Output the (X, Y) coordinate of the center of the cell containing the given text.  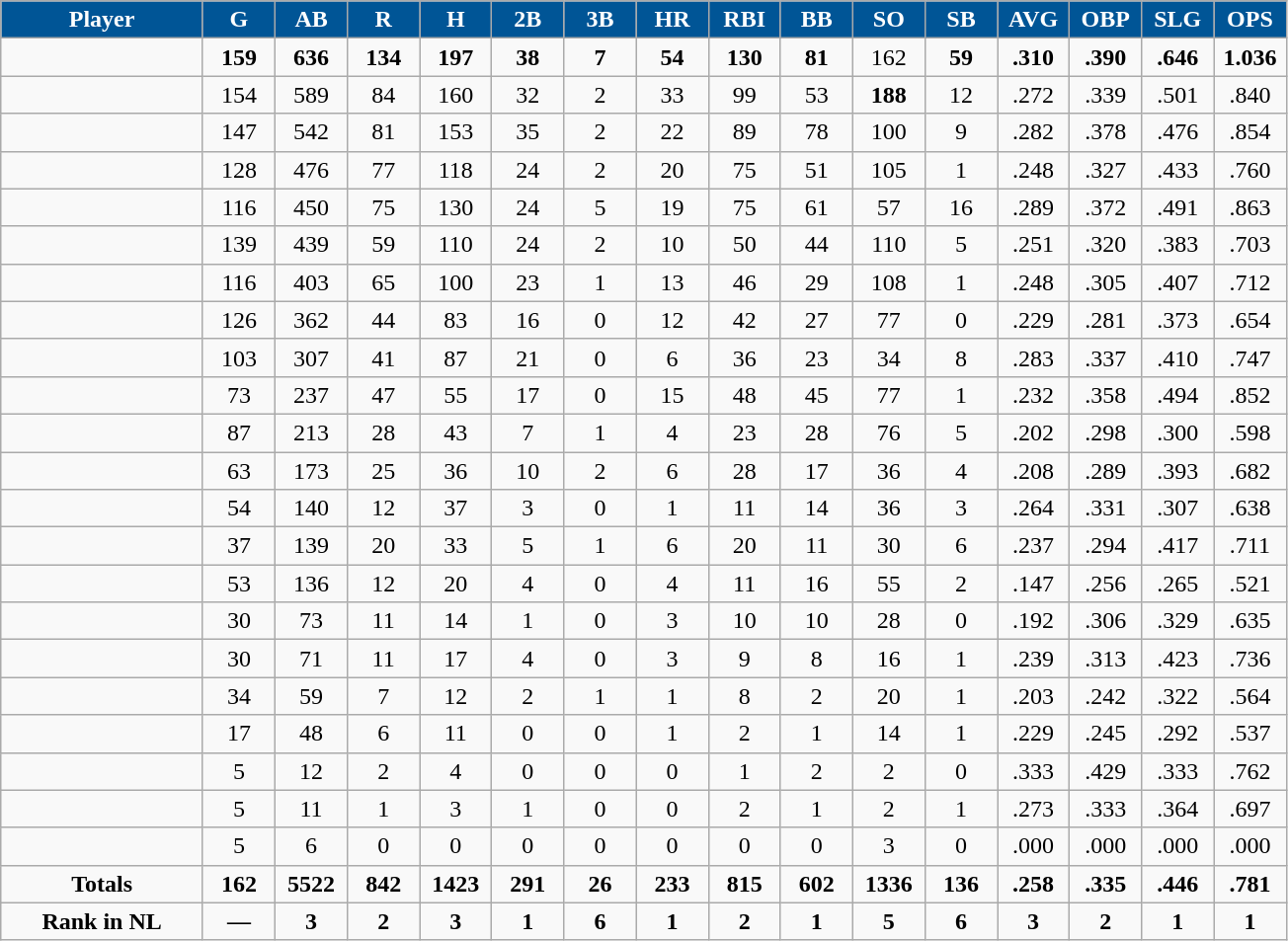
Totals (103, 884)
.446 (1177, 884)
159 (239, 57)
.310 (1033, 57)
.564 (1250, 696)
1423 (456, 884)
.313 (1106, 659)
.682 (1250, 471)
42 (745, 320)
.281 (1106, 320)
3B (601, 20)
50 (745, 245)
.364 (1177, 809)
51 (816, 170)
OPS (1250, 20)
.712 (1250, 282)
476 (312, 170)
450 (312, 207)
.598 (1250, 432)
13 (672, 282)
.245 (1106, 734)
153 (456, 132)
.736 (1250, 659)
.335 (1106, 884)
46 (745, 282)
45 (816, 395)
.147 (1033, 584)
.305 (1106, 282)
29 (816, 282)
128 (239, 170)
.298 (1106, 432)
.703 (1250, 245)
.239 (1033, 659)
1.036 (1250, 57)
H (456, 20)
.203 (1033, 696)
.282 (1033, 132)
140 (312, 509)
.840 (1250, 95)
65 (383, 282)
76 (889, 432)
291 (527, 884)
15 (672, 395)
.300 (1177, 432)
SLG (1177, 20)
.501 (1177, 95)
589 (312, 95)
.208 (1033, 471)
134 (383, 57)
.494 (1177, 395)
.339 (1106, 95)
362 (312, 320)
41 (383, 357)
AVG (1033, 20)
.521 (1250, 584)
.242 (1106, 696)
83 (456, 320)
.237 (1033, 546)
.264 (1033, 509)
27 (816, 320)
99 (745, 95)
213 (312, 432)
38 (527, 57)
.393 (1177, 471)
439 (312, 245)
Rank in NL (103, 921)
BB (816, 20)
.638 (1250, 509)
.762 (1250, 771)
RBI (745, 20)
636 (312, 57)
.251 (1033, 245)
.232 (1033, 395)
43 (456, 432)
.407 (1177, 282)
.258 (1033, 884)
403 (312, 282)
.654 (1250, 320)
.383 (1177, 245)
.372 (1106, 207)
233 (672, 884)
.537 (1250, 734)
.283 (1033, 357)
OBP (1106, 20)
.417 (1177, 546)
.854 (1250, 132)
126 (239, 320)
.192 (1033, 621)
.294 (1106, 546)
.747 (1250, 357)
160 (456, 95)
.202 (1033, 432)
307 (312, 357)
1336 (889, 884)
.358 (1106, 395)
63 (239, 471)
.390 (1106, 57)
188 (889, 95)
.410 (1177, 357)
2B (527, 20)
154 (239, 95)
25 (383, 471)
173 (312, 471)
SO (889, 20)
.265 (1177, 584)
.329 (1177, 621)
5522 (312, 884)
105 (889, 170)
.646 (1177, 57)
— (239, 921)
103 (239, 357)
84 (383, 95)
26 (601, 884)
.760 (1250, 170)
.491 (1177, 207)
.306 (1106, 621)
G (239, 20)
71 (312, 659)
147 (239, 132)
.292 (1177, 734)
.337 (1106, 357)
57 (889, 207)
.711 (1250, 546)
21 (527, 357)
.852 (1250, 395)
.373 (1177, 320)
.697 (1250, 809)
32 (527, 95)
22 (672, 132)
Player (103, 20)
61 (816, 207)
197 (456, 57)
815 (745, 884)
118 (456, 170)
842 (383, 884)
.322 (1177, 696)
19 (672, 207)
78 (816, 132)
.429 (1106, 771)
.320 (1106, 245)
.273 (1033, 809)
.423 (1177, 659)
SB (960, 20)
108 (889, 282)
.256 (1106, 584)
35 (527, 132)
89 (745, 132)
.781 (1250, 884)
R (383, 20)
47 (383, 395)
542 (312, 132)
237 (312, 395)
.272 (1033, 95)
.331 (1106, 509)
.476 (1177, 132)
.307 (1177, 509)
.327 (1106, 170)
HR (672, 20)
.863 (1250, 207)
.635 (1250, 621)
.433 (1177, 170)
602 (816, 884)
.378 (1106, 132)
AB (312, 20)
